Search for the cell housing the specified text and yield its (X, Y) center coordinate. 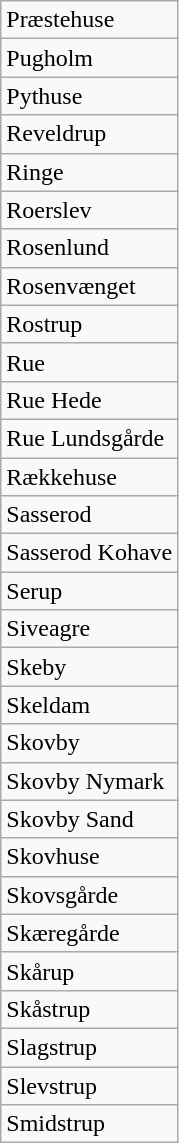
Serup (90, 591)
Rækkehuse (90, 477)
Smidstrup (90, 1124)
Pythuse (90, 96)
Rue (90, 362)
Pugholm (90, 58)
Rosenlund (90, 248)
Præstehuse (90, 20)
Skeby (90, 667)
Slevstrup (90, 1085)
Rue Lundsgårde (90, 438)
Skovby (90, 743)
Rosenvænget (90, 286)
Roerslev (90, 210)
Skovby Nymark (90, 781)
Siveagre (90, 629)
Rue Hede (90, 400)
Slagstrup (90, 1047)
Skeldam (90, 705)
Reveldrup (90, 134)
Ringe (90, 172)
Skårup (90, 971)
Skovsgårde (90, 895)
Sasserod (90, 515)
Sasserod Kohave (90, 553)
Skovhuse (90, 857)
Skåstrup (90, 1009)
Skæregårde (90, 933)
Skovby Sand (90, 819)
Rostrup (90, 324)
